Search for the cell housing the specified text and yield its (X, Y) center coordinate. 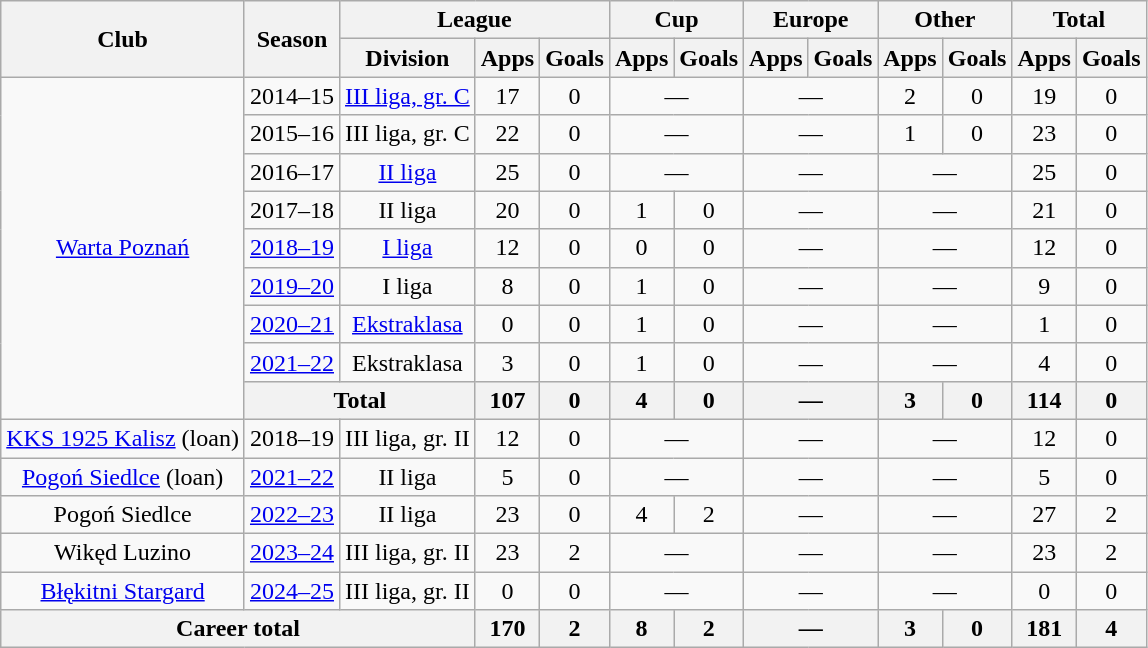
19 (1044, 96)
2019–20 (292, 286)
2024–25 (292, 591)
2022–23 (292, 515)
Błękitni Stargard (123, 591)
KKS 1925 Kalisz (loan) (123, 438)
20 (507, 210)
17 (507, 96)
114 (1044, 400)
League (475, 20)
Pogoń Siedlce (loan) (123, 477)
2014–15 (292, 96)
27 (1044, 515)
Pogoń Siedlce (123, 515)
9 (1044, 286)
Warta Poznań (123, 248)
2023–24 (292, 553)
181 (1044, 629)
Wikęd Luzino (123, 553)
Club (123, 39)
Europe (811, 20)
2017–18 (292, 210)
2015–16 (292, 134)
2020–21 (292, 324)
Cup (676, 20)
22 (507, 134)
Division (408, 58)
Other (945, 20)
21 (1044, 210)
2016–17 (292, 172)
170 (507, 629)
107 (507, 400)
Career total (238, 629)
Season (292, 39)
